Determine the [x, y] coordinate at the center of the cell enclosing the given text.  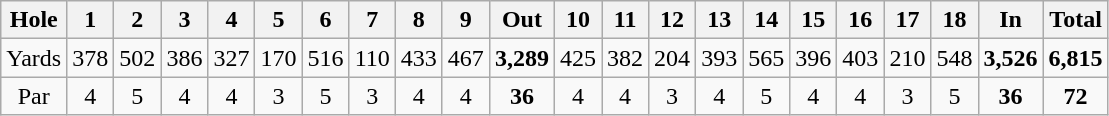
Total [1076, 20]
13 [720, 20]
425 [578, 58]
In [1010, 20]
Out [522, 20]
516 [326, 58]
433 [418, 58]
110 [372, 58]
Par [34, 96]
386 [184, 58]
1 [90, 20]
6,815 [1076, 58]
14 [766, 20]
204 [672, 58]
3,289 [522, 58]
403 [860, 58]
210 [908, 58]
17 [908, 20]
16 [860, 20]
9 [466, 20]
2 [138, 20]
565 [766, 58]
8 [418, 20]
72 [1076, 96]
6 [326, 20]
11 [626, 20]
18 [954, 20]
10 [578, 20]
393 [720, 58]
3,526 [1010, 58]
12 [672, 20]
170 [278, 58]
Yards [34, 58]
15 [814, 20]
Hole [34, 20]
467 [466, 58]
502 [138, 58]
548 [954, 58]
327 [232, 58]
378 [90, 58]
7 [372, 20]
382 [626, 58]
396 [814, 58]
